From the cell containing the given text, extract its center point as (x, y) coordinate. 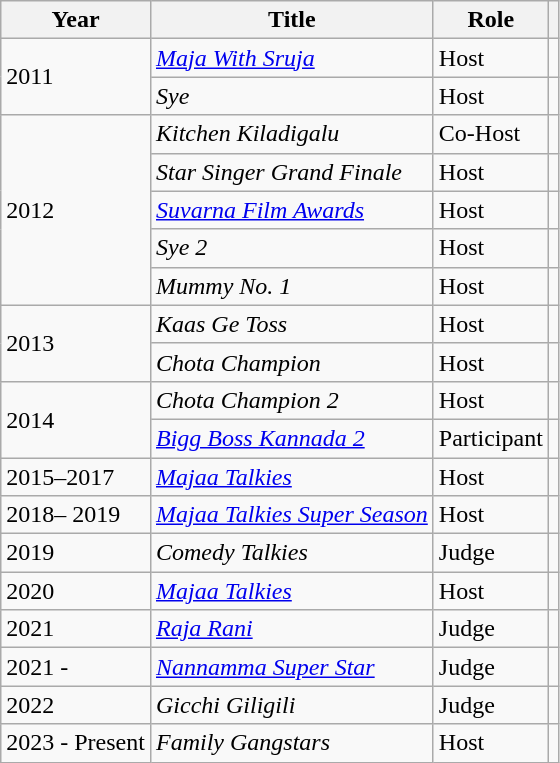
2019 (76, 553)
2023 - Present (76, 743)
Maja With Sruja (292, 58)
2022 (76, 705)
Sye (292, 96)
Title (292, 20)
Majaa Talkies Super Season (292, 515)
2012 (76, 210)
Star Singer Grand Finale (292, 172)
Sye 2 (292, 248)
Gicchi Giligili (292, 705)
2013 (76, 343)
Chota Champion (292, 362)
Bigg Boss Kannada 2 (292, 438)
Mummy No. 1 (292, 286)
2015–2017 (76, 477)
2020 (76, 591)
2011 (76, 77)
Family Gangstars (292, 743)
Suvarna Film Awards (292, 210)
2014 (76, 419)
Raja Rani (292, 629)
Year (76, 20)
Role (490, 20)
Participant (490, 438)
Co-Host (490, 134)
Chota Champion 2 (292, 400)
2021 - (76, 667)
Comedy Talkies (292, 553)
2021 (76, 629)
2018– 2019 (76, 515)
Kaas Ge Toss (292, 324)
Kitchen Kiladigalu (292, 134)
Nannamma Super Star (292, 667)
